Capture the cell that displays the provided text and extract its (X, Y) central coordinate. 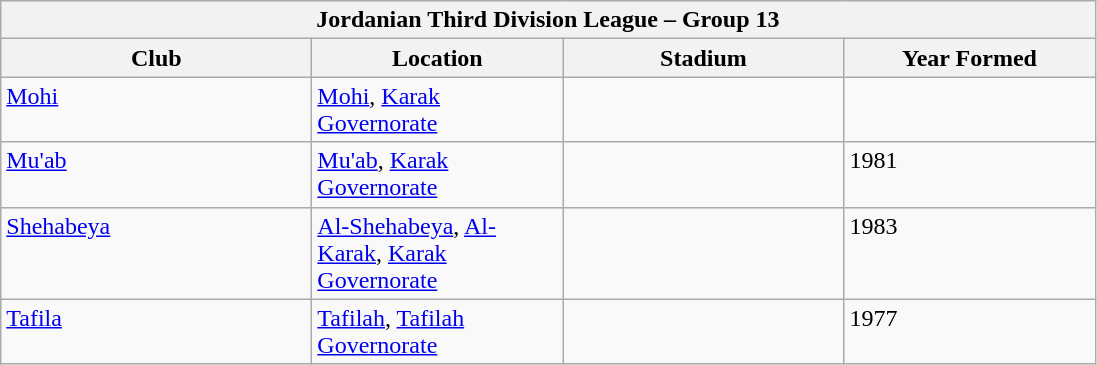
Jordanian Third Division League – Group 13 (548, 20)
Tafilah, Tafilah Governorate (438, 332)
Location (438, 58)
Mu'ab (156, 174)
1983 (970, 253)
Mohi, Karak Governorate (438, 110)
Tafila (156, 332)
Stadium (704, 58)
Mu'ab, Karak Governorate (438, 174)
1977 (970, 332)
Year Formed (970, 58)
Shehabeya (156, 253)
Club (156, 58)
Mohi (156, 110)
Al-Shehabeya, Al-Karak, Karak Governorate (438, 253)
1981 (970, 174)
